From the cell containing the given text, extract its center point as [X, Y] coordinate. 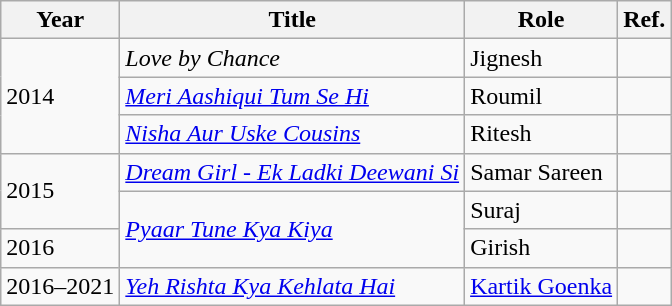
2016 [60, 248]
Meri Aashiqui Tum Se Hi [292, 96]
2015 [60, 191]
Role [542, 20]
Samar Sareen [542, 172]
Pyaar Tune Kya Kiya [292, 229]
Girish [542, 248]
Title [292, 20]
Yeh Rishta Kya Kehlata Hai [292, 286]
Ref. [644, 20]
Love by Chance [292, 58]
Kartik Goenka [542, 286]
Ritesh [542, 134]
Jignesh [542, 58]
Roumil [542, 96]
Dream Girl - Ek Ladki Deewani Si [292, 172]
2016–2021 [60, 286]
Nisha Aur Uske Cousins [292, 134]
Year [60, 20]
Suraj [542, 210]
2014 [60, 96]
